Detect which cell encompasses the target text, then output its [X, Y] center coordinate. 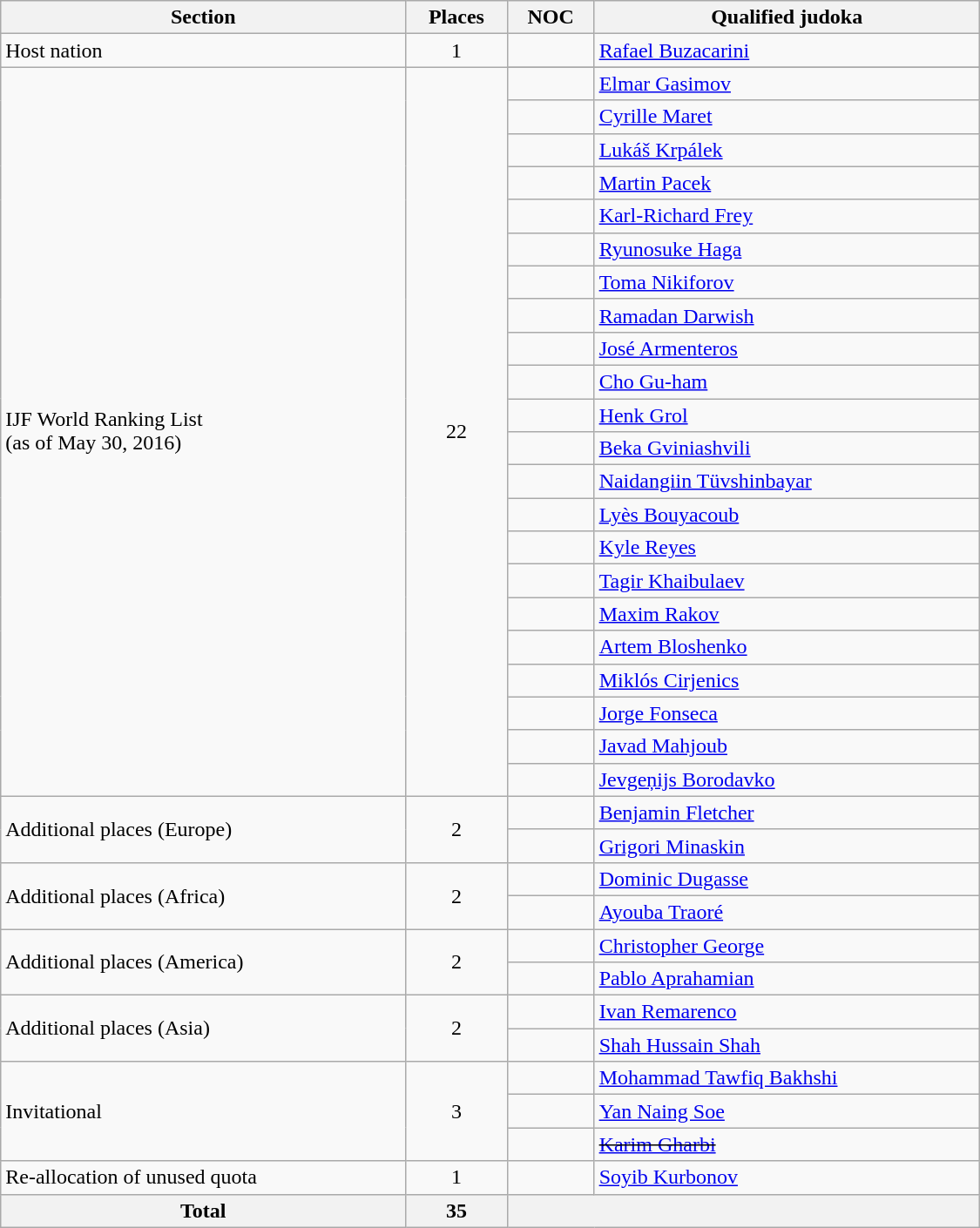
3 [456, 1111]
Additional places (America) [204, 961]
Lukáš Krpálek [787, 150]
Lyès Bouyacoub [787, 515]
Martin Pacek [787, 183]
Maxim Rakov [787, 614]
Pablo Aprahamian [787, 979]
Henk Grol [787, 415]
Elmar Gasimov [787, 84]
Additional places (Africa) [204, 895]
Kyle Reyes [787, 548]
Additional places (Europe) [204, 829]
Ramadan Darwish [787, 315]
Additional places (Asia) [204, 1029]
Shah Hussain Shah [787, 1045]
Re-allocation of unused quota [204, 1177]
22 [456, 432]
Ivan Remarenco [787, 1012]
Christopher George [787, 945]
Mohammad Tawfiq Bakhshi [787, 1078]
Jorge Fonseca [787, 713]
Miklós Cirjenics [787, 680]
Naidangiin Tüvshinbayar [787, 482]
Karl-Richard Frey [787, 216]
Toma Nikiforov [787, 282]
Benjamin Fletcher [787, 813]
Places [456, 17]
Dominic Dugasse [787, 879]
Tagir Khaibulaev [787, 581]
Javad Mahjoub [787, 746]
Total [204, 1211]
IJF World Ranking List(as of May 30, 2016) [204, 432]
NOC [551, 17]
Karim Gharbi [787, 1144]
Section [204, 17]
Artem Bloshenko [787, 647]
Invitational [204, 1111]
Yan Naing Soe [787, 1111]
Rafael Buzacarini [787, 51]
Qualified judoka [787, 17]
Beka Gviniashvili [787, 449]
José Armenteros [787, 348]
35 [456, 1211]
Ryunosuke Haga [787, 249]
Host nation [204, 51]
Soyib Kurbonov [787, 1177]
Jevgeņijs Borodavko [787, 779]
Cyrille Maret [787, 117]
Grigori Minaskin [787, 846]
Ayouba Traoré [787, 912]
Cho Gu-ham [787, 381]
